Provide the (X, Y) coordinate of the cell's center where the given text is located.  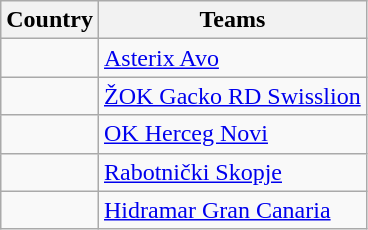
Rabotnički Skopje (232, 172)
Teams (232, 20)
ŽOK Gacko RD Swisslion (232, 96)
OK Herceg Novi (232, 134)
Hidramar Gran Canaria (232, 210)
Country (50, 20)
Asterix Avo (232, 58)
